Identify which cell holds the provided text, then report its [x, y] central coordinate. 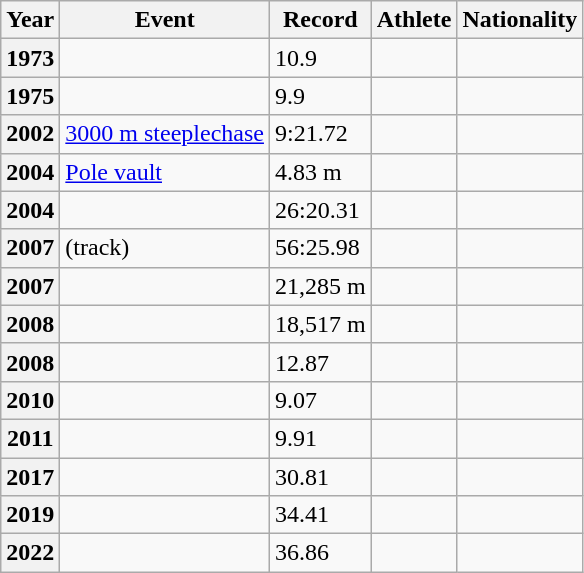
12.87 [320, 362]
9:21.72 [320, 134]
2002 [30, 134]
1973 [30, 58]
Year [30, 20]
2010 [30, 400]
26:20.31 [320, 210]
Event [165, 20]
21,285 m [320, 286]
2019 [30, 515]
9.07 [320, 400]
36.86 [320, 553]
9.91 [320, 438]
3000 m steeplechase [165, 134]
4.83 m [320, 172]
Pole vault [165, 172]
(track) [165, 248]
Athlete [414, 20]
34.41 [320, 515]
56:25.98 [320, 248]
Nationality [520, 20]
2017 [30, 477]
2011 [30, 438]
9.9 [320, 96]
18,517 m [320, 324]
10.9 [320, 58]
2022 [30, 553]
30.81 [320, 477]
1975 [30, 96]
Record [320, 20]
